Locate the cell with the specified text and output its [x, y] center coordinate. 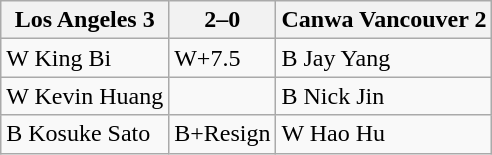
W+7.5 [222, 58]
W Kevin Huang [85, 96]
Canwa Vancouver 2 [384, 20]
B+Resign [222, 134]
B Nick Jin [384, 96]
2–0 [222, 20]
W Hao Hu [384, 134]
B Kosuke Sato [85, 134]
B Jay Yang [384, 58]
W King Bi [85, 58]
Los Angeles 3 [85, 20]
